Pinpoint the cell where the given text exists, returning its [X, Y] midpoint coordinate. 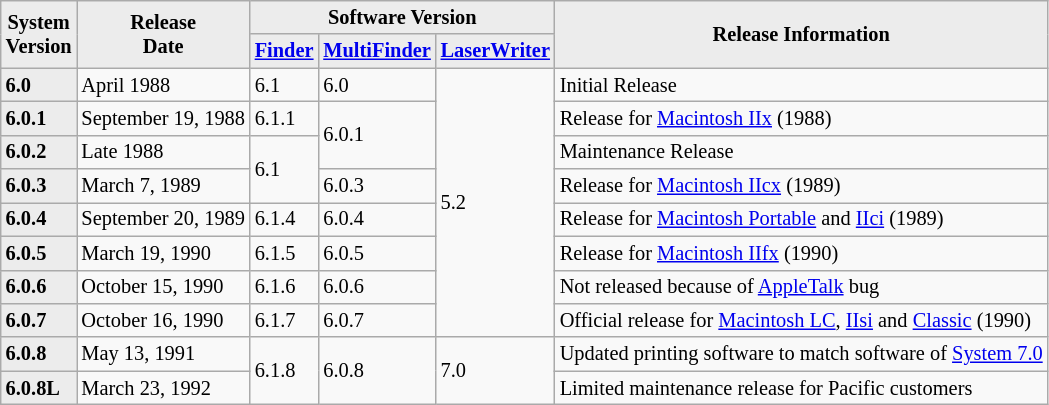
September 19, 1988 [162, 118]
Late 1988 [162, 152]
Official release for Macintosh LC, IIsi and Classic (1990) [802, 320]
Limited maintenance release for Pacific customers [802, 388]
5.2 [496, 202]
7.0 [496, 370]
Not released because of AppleTalk bug [802, 287]
Software Version [402, 17]
SystemVersion [39, 34]
September 20, 1989 [162, 219]
6.1.7 [284, 320]
6.0.8L [39, 388]
MultiFinder [376, 51]
October 16, 1990 [162, 320]
March 23, 1992 [162, 388]
May 13, 1991 [162, 354]
April 1988 [162, 85]
October 15, 1990 [162, 287]
Release for Macintosh IIcx (1989) [802, 186]
LaserWriter [496, 51]
Maintenance Release [802, 152]
March 7, 1989 [162, 186]
March 19, 1990 [162, 253]
Release for Macintosh Portable and IIci (1989) [802, 219]
Release for Macintosh IIx (1988) [802, 118]
6.1.4 [284, 219]
Initial Release [802, 85]
Finder [284, 51]
6.1.5 [284, 253]
Release Information [802, 34]
6.0.2 [39, 152]
Updated printing software to match software of System 7.0 [802, 354]
ReleaseDate [162, 34]
6.1.1 [284, 118]
6.1.6 [284, 287]
Release for Macintosh IIfx (1990) [802, 253]
6.1.8 [284, 370]
